Return the [X, Y] coordinate for the center point of the cell that contains the specified text.  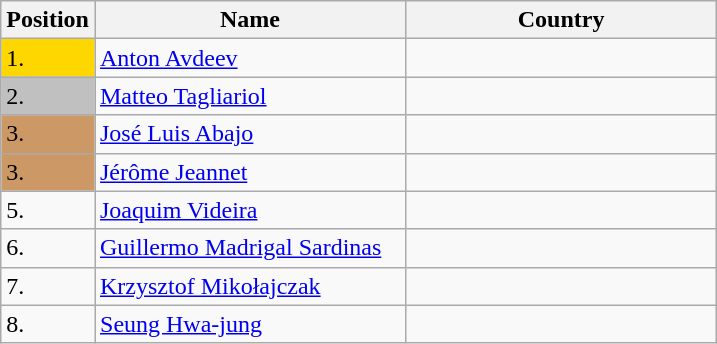
5. [48, 210]
8. [48, 324]
Name [250, 20]
Joaquim Videira [250, 210]
Seung Hwa-jung [250, 324]
Guillermo Madrigal Sardinas [250, 248]
1. [48, 58]
Position [48, 20]
Matteo Tagliariol [250, 96]
Jérôme Jeannet [250, 172]
6. [48, 248]
Country [562, 20]
2. [48, 96]
Anton Avdeev [250, 58]
7. [48, 286]
José Luis Abajo [250, 134]
Krzysztof Mikołajczak [250, 286]
